Search for the cell housing the specified text and yield its [x, y] center coordinate. 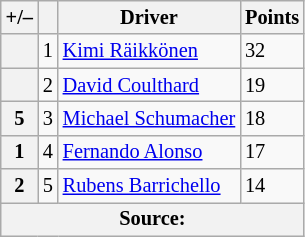
Rubens Barrichello [149, 186]
David Coulthard [149, 85]
18 [272, 118]
17 [272, 152]
14 [272, 186]
19 [272, 85]
4 [48, 152]
Points [272, 17]
Source: [152, 219]
3 [48, 118]
Kimi Räikkönen [149, 51]
32 [272, 51]
Driver [149, 17]
+/– [20, 17]
Fernando Alonso [149, 152]
Michael Schumacher [149, 118]
